For the text-containing cell, return its midpoint in (X, Y) coordinate format. 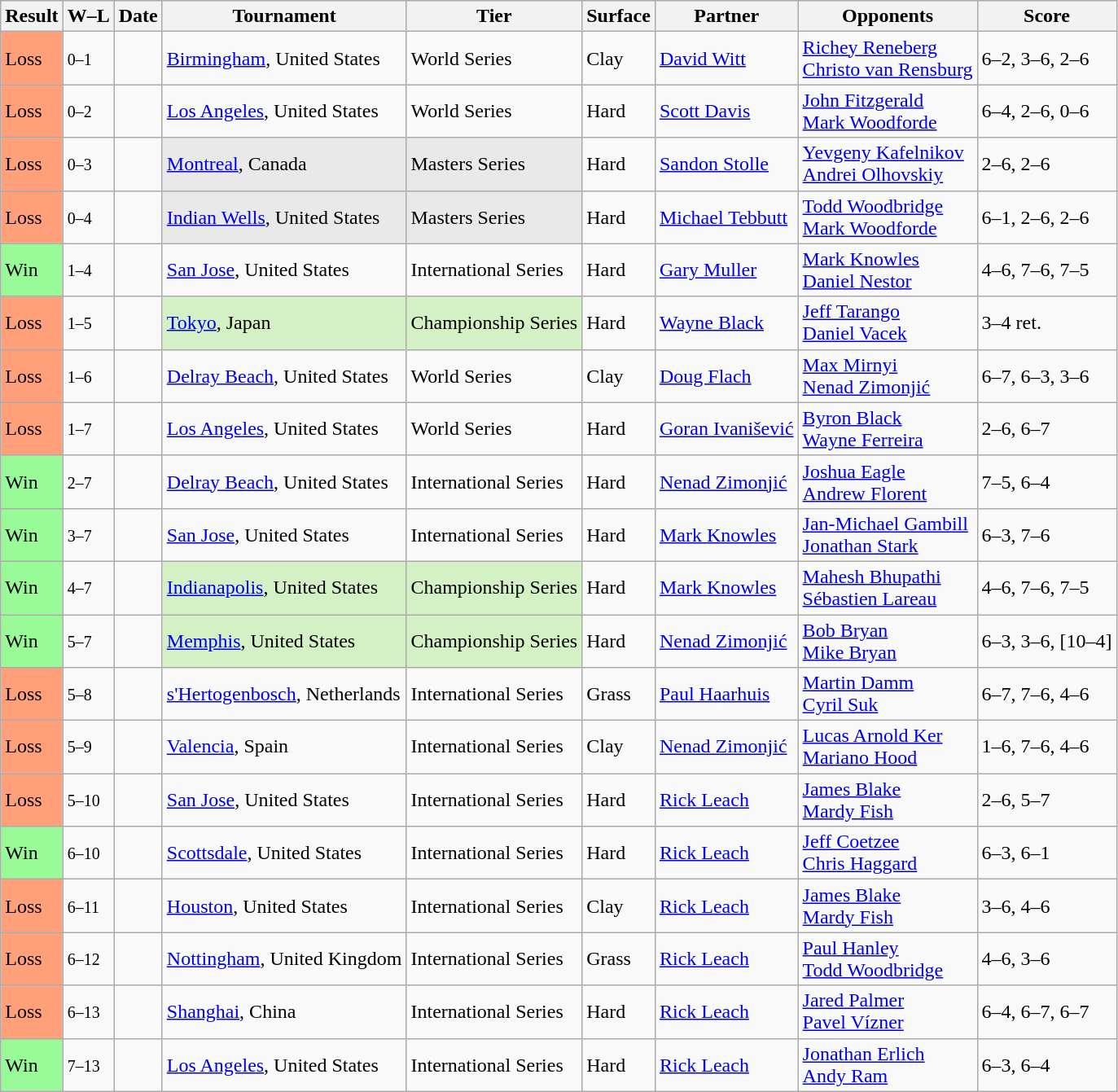
s'Hertogenbosch, Netherlands (284, 694)
2–7 (88, 482)
6–7, 7–6, 4–6 (1047, 694)
0–2 (88, 111)
Doug Flach (726, 376)
6–11 (88, 906)
Jonathan Erlich Andy Ram (888, 1065)
3–6, 4–6 (1047, 906)
6–3, 6–1 (1047, 853)
Gary Muller (726, 270)
1–6, 7–6, 4–6 (1047, 748)
Michael Tebbutt (726, 217)
4–7 (88, 588)
Date (138, 16)
Shanghai, China (284, 1011)
0–3 (88, 164)
W–L (88, 16)
Lucas Arnold Ker Mariano Hood (888, 748)
6–10 (88, 853)
6–2, 3–6, 2–6 (1047, 59)
2–6, 6–7 (1047, 428)
Yevgeny Kafelnikov Andrei Olhovskiy (888, 164)
Tier (494, 16)
6–3, 7–6 (1047, 534)
John Fitzgerald Mark Woodforde (888, 111)
Tokyo, Japan (284, 322)
Bob Bryan Mike Bryan (888, 640)
5–9 (88, 748)
Jan-Michael Gambill Jonathan Stark (888, 534)
6–4, 2–6, 0–6 (1047, 111)
6–3, 3–6, [10–4] (1047, 640)
Opponents (888, 16)
Score (1047, 16)
6–7, 6–3, 3–6 (1047, 376)
Joshua Eagle Andrew Florent (888, 482)
7–13 (88, 1065)
3–7 (88, 534)
Surface (619, 16)
Montreal, Canada (284, 164)
Jeff Coetzee Chris Haggard (888, 853)
6–3, 6–4 (1047, 1065)
7–5, 6–4 (1047, 482)
Wayne Black (726, 322)
Todd Woodbridge Mark Woodforde (888, 217)
2–6, 2–6 (1047, 164)
4–6, 3–6 (1047, 959)
Memphis, United States (284, 640)
6–12 (88, 959)
Valencia, Spain (284, 748)
5–8 (88, 694)
1–6 (88, 376)
Scottsdale, United States (284, 853)
1–7 (88, 428)
5–7 (88, 640)
Indianapolis, United States (284, 588)
6–4, 6–7, 6–7 (1047, 1011)
David Witt (726, 59)
Mahesh Bhupathi Sébastien Lareau (888, 588)
Partner (726, 16)
Scott Davis (726, 111)
Byron Black Wayne Ferreira (888, 428)
Nottingham, United Kingdom (284, 959)
Houston, United States (284, 906)
Max Mirnyi Nenad Zimonjić (888, 376)
Paul Haarhuis (726, 694)
Sandon Stolle (726, 164)
Indian Wells, United States (284, 217)
0–4 (88, 217)
Tournament (284, 16)
Birmingham, United States (284, 59)
0–1 (88, 59)
6–13 (88, 1011)
3–4 ret. (1047, 322)
Richey Reneberg Christo van Rensburg (888, 59)
Paul Hanley Todd Woodbridge (888, 959)
Result (32, 16)
6–1, 2–6, 2–6 (1047, 217)
2–6, 5–7 (1047, 800)
Goran Ivanišević (726, 428)
1–4 (88, 270)
Martin Damm Cyril Suk (888, 694)
Mark Knowles Daniel Nestor (888, 270)
5–10 (88, 800)
1–5 (88, 322)
Jeff Tarango Daniel Vacek (888, 322)
Jared Palmer Pavel Vízner (888, 1011)
